Detect which cell encompasses the target text, then output its [x, y] center coordinate. 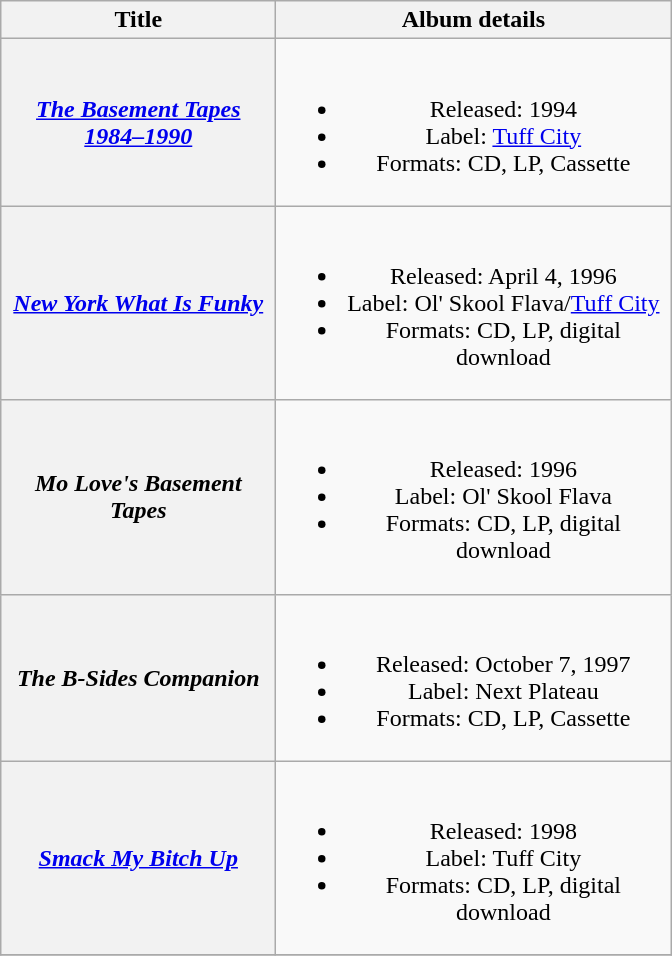
Released: 1998Label: Tuff CityFormats: CD, LP, digital download [474, 858]
Mo Love's Basement Tapes [138, 497]
Released: April 4, 1996Label: Ol' Skool Flava/Tuff CityFormats: CD, LP, digital download [474, 303]
New York What Is Funky [138, 303]
Released: October 7, 1997Label: Next PlateauFormats: CD, LP, Cassette [474, 678]
Smack My Bitch Up [138, 858]
Released: 1996Label: Ol' Skool FlavaFormats: CD, LP, digital download [474, 497]
The B-Sides Companion [138, 678]
The Basement Tapes 1984–1990 [138, 122]
Title [138, 20]
Released: 1994Label: Tuff CityFormats: CD, LP, Cassette [474, 122]
Album details [474, 20]
